Extract the (X, Y) coordinate from the center of the cell holding the provided text.  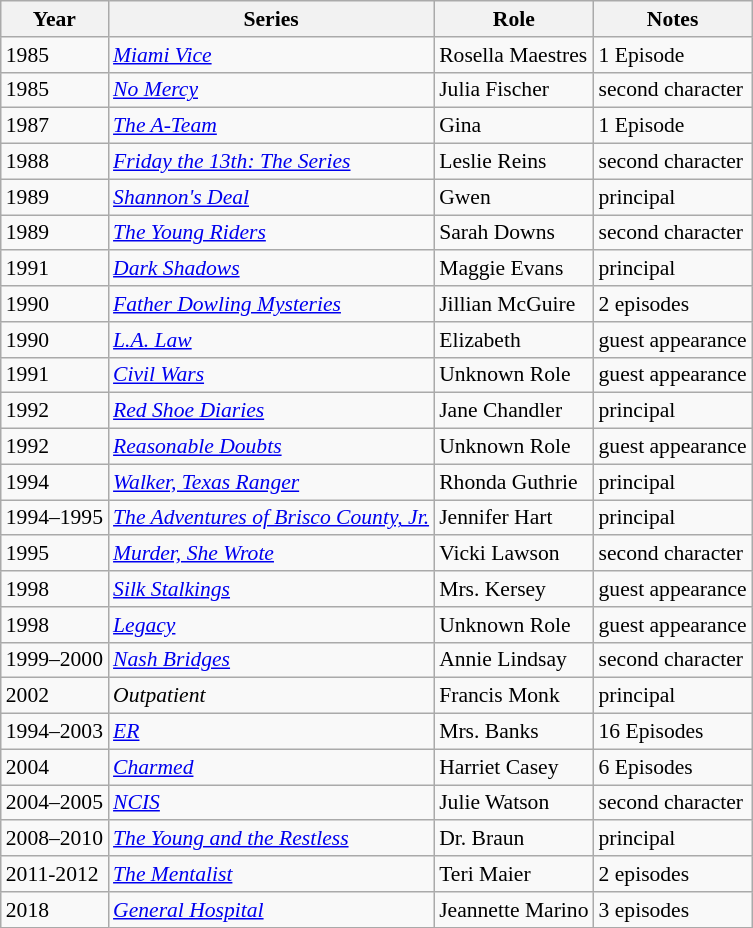
Jeannette Marino (514, 910)
Dark Shadows (271, 269)
Vicki Lawson (514, 554)
3 episodes (673, 910)
Annie Lindsay (514, 660)
Friday the 13th: The Series (271, 162)
Jillian McGuire (514, 304)
L.A. Law (271, 340)
Leslie Reins (514, 162)
1994–2003 (54, 732)
Dr. Braun (514, 839)
Role (514, 19)
The A-Team (271, 126)
The Adventures of Brisco County, Jr. (271, 518)
2018 (54, 910)
Nash Bridges (271, 660)
2008–2010 (54, 839)
Mrs. Banks (514, 732)
1999–2000 (54, 660)
Father Dowling Mysteries (271, 304)
2011-2012 (54, 874)
Miami Vice (271, 55)
16 Episodes (673, 732)
Murder, She Wrote (271, 554)
The Young and the Restless (271, 839)
ER (271, 732)
1987 (54, 126)
Silk Stalkings (271, 589)
Series (271, 19)
Walker, Texas Ranger (271, 482)
The Mentalist (271, 874)
Julie Watson (514, 803)
Reasonable Doubts (271, 447)
Shannon's Deal (271, 197)
2002 (54, 696)
Teri Maier (514, 874)
Sarah Downs (514, 233)
1995 (54, 554)
Gwen (514, 197)
Francis Monk (514, 696)
No Mercy (271, 90)
Jennifer Hart (514, 518)
Civil Wars (271, 375)
Charmed (271, 767)
Harriet Casey (514, 767)
1994–1995 (54, 518)
Legacy (271, 625)
1988 (54, 162)
2004–2005 (54, 803)
Maggie Evans (514, 269)
Red Shoe Diaries (271, 411)
Rosella Maestres (514, 55)
6 Episodes (673, 767)
Outpatient (271, 696)
Jane Chandler (514, 411)
Notes (673, 19)
Julia Fischer (514, 90)
Year (54, 19)
2004 (54, 767)
1994 (54, 482)
Elizabeth (514, 340)
General Hospital (271, 910)
Gina (514, 126)
Mrs. Kersey (514, 589)
Rhonda Guthrie (514, 482)
NCIS (271, 803)
The Young Riders (271, 233)
